Provide the (x, y) coordinate of the cell's center where the given text is located.  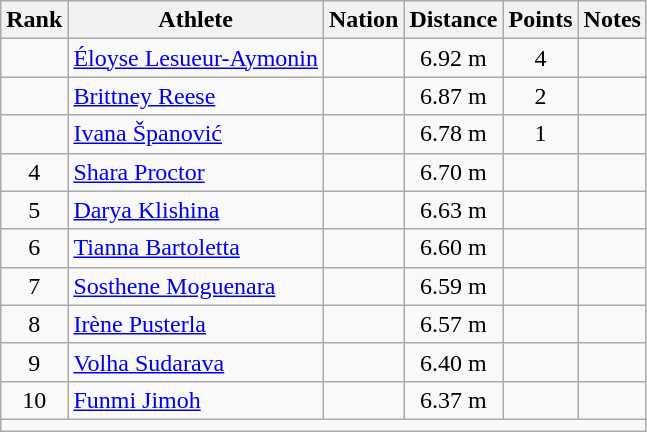
Darya Klishina (196, 210)
6.40 m (454, 362)
Irène Pusterla (196, 324)
9 (34, 362)
7 (34, 286)
10 (34, 400)
6.60 m (454, 248)
Points (540, 20)
6.59 m (454, 286)
Funmi Jimoh (196, 400)
6.70 m (454, 172)
6.92 m (454, 58)
Distance (454, 20)
1 (540, 134)
Shara Proctor (196, 172)
6.57 m (454, 324)
6 (34, 248)
Ivana Španović (196, 134)
6.63 m (454, 210)
Tianna Bartoletta (196, 248)
Rank (34, 20)
Sosthene Moguenara (196, 286)
2 (540, 96)
Notes (612, 20)
8 (34, 324)
6.78 m (454, 134)
Athlete (196, 20)
6.87 m (454, 96)
Brittney Reese (196, 96)
Éloyse Lesueur-Aymonin (196, 58)
Nation (364, 20)
5 (34, 210)
6.37 m (454, 400)
Volha Sudarava (196, 362)
